Locate the cell with the specified text and output its (x, y) center coordinate. 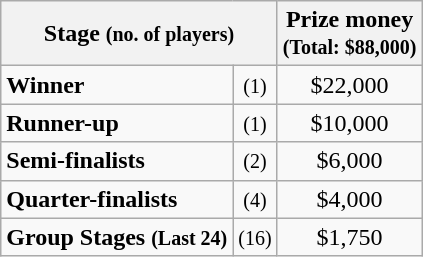
Stage (no. of players) (139, 34)
(16) (255, 237)
$4,000 (350, 199)
(2) (255, 161)
$1,750 (350, 237)
$6,000 (350, 161)
Semi-finalists (117, 161)
Runner-up (117, 123)
(4) (255, 199)
Quarter-finalists (117, 199)
Prize money(Total: $88,000) (350, 34)
$10,000 (350, 123)
Winner (117, 85)
Group Stages (Last 24) (117, 237)
$22,000 (350, 85)
